Determine the [x, y] coordinate at the center of the cell enclosing the given text.  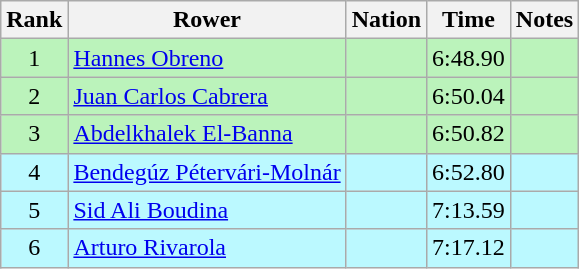
Sid Ali Boudina [207, 210]
7:17.12 [469, 248]
6:52.80 [469, 172]
3 [34, 134]
Rank [34, 20]
Juan Carlos Cabrera [207, 96]
Abdelkhalek El-Banna [207, 134]
Hannes Obreno [207, 58]
2 [34, 96]
Time [469, 20]
Bendegúz Pétervári-Molnár [207, 172]
Arturo Rivarola [207, 248]
4 [34, 172]
5 [34, 210]
7:13.59 [469, 210]
Notes [544, 20]
Rower [207, 20]
6 [34, 248]
1 [34, 58]
6:50.82 [469, 134]
Nation [386, 20]
6:48.90 [469, 58]
6:50.04 [469, 96]
